Find where the given text appears and provide that cell's center as [X, Y] coordinate. 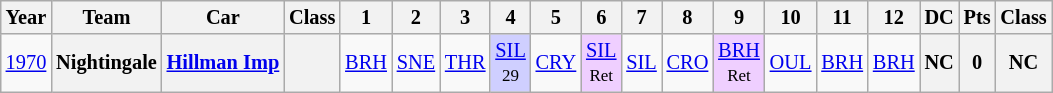
0 [978, 63]
3 [465, 17]
10 [791, 17]
12 [894, 17]
Team [106, 17]
OUL [791, 63]
1 [366, 17]
Hillman Imp [223, 63]
THR [465, 63]
5 [556, 17]
Nightingale [106, 63]
DC [940, 17]
SIL29 [510, 63]
2 [416, 17]
Year [26, 17]
SNE [416, 63]
4 [510, 17]
1970 [26, 63]
SIL [641, 63]
Car [223, 17]
SILRet [601, 63]
CRO [688, 63]
8 [688, 17]
9 [739, 17]
7 [641, 17]
Pts [978, 17]
CRY [556, 63]
11 [842, 17]
6 [601, 17]
BRHRet [739, 63]
